Search for the cell housing the specified text and yield its (X, Y) center coordinate. 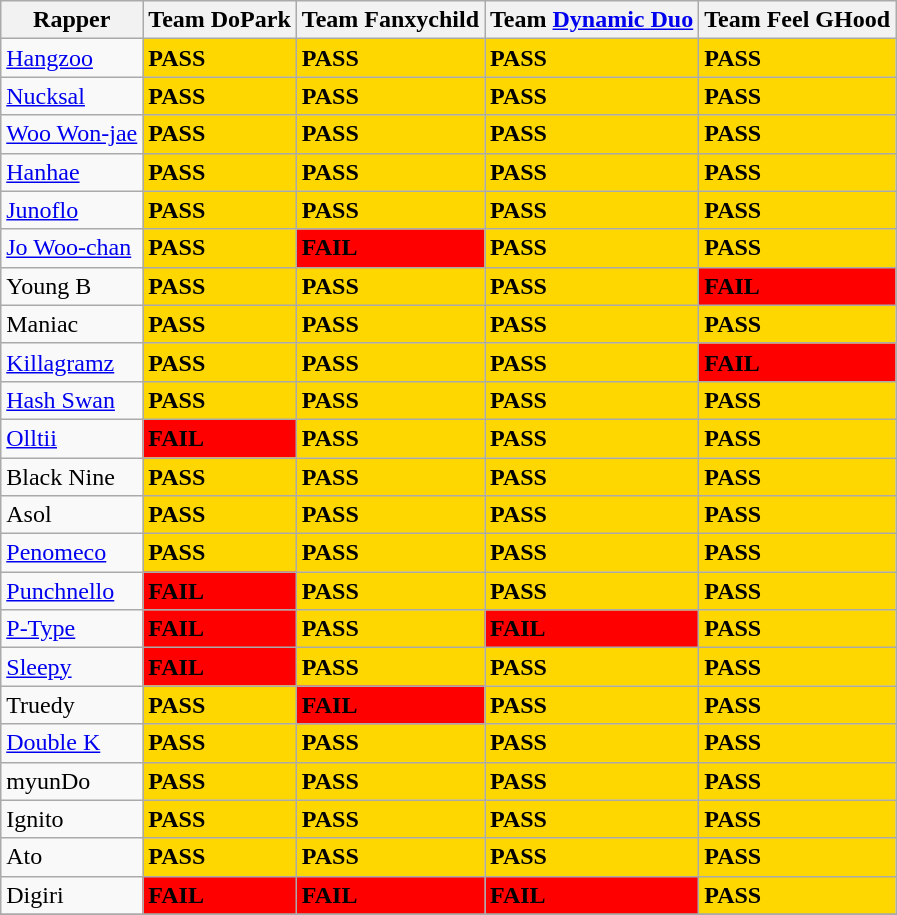
Junoflo (72, 210)
Young B (72, 286)
Team Fanxychild (390, 20)
Rapper (72, 20)
Penomeco (72, 553)
Team Dynamic Duo (592, 20)
Double K (72, 743)
Sleepy (72, 667)
Truedy (72, 705)
P-Type (72, 629)
Woo Won-jae (72, 134)
Hanhae (72, 172)
Ato (72, 857)
Nucksal (72, 96)
Hangzoo (72, 58)
Asol (72, 515)
Punchnello (72, 591)
Digiri (72, 895)
Maniac (72, 324)
Killagramz (72, 362)
Hash Swan (72, 400)
myunDo (72, 781)
Black Nine (72, 477)
Ignito (72, 819)
Team Feel GHood (798, 20)
Olltii (72, 438)
Team DoPark (220, 20)
Jo Woo-chan (72, 248)
